Pinpoint the cell where the given text exists, returning its [x, y] midpoint coordinate. 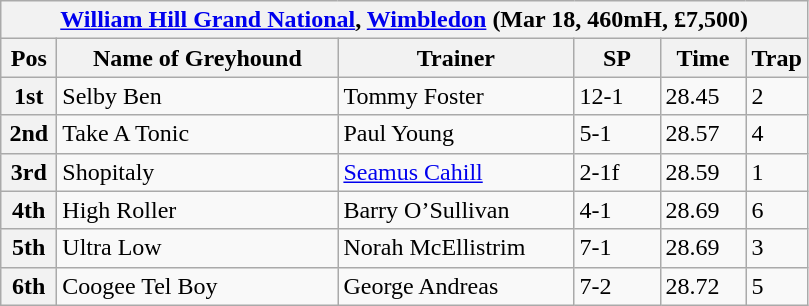
Take A Tonic [198, 134]
6th [29, 286]
Barry O’Sullivan [456, 210]
7-1 [617, 248]
28.59 [703, 172]
5 [776, 286]
28.57 [703, 134]
Ultra Low [198, 248]
28.72 [703, 286]
5th [29, 248]
2-1f [617, 172]
George Andreas [456, 286]
4th [29, 210]
3 [776, 248]
Time [703, 58]
SP [617, 58]
6 [776, 210]
3rd [29, 172]
Selby Ben [198, 96]
7-2 [617, 286]
Trainer [456, 58]
Coogee Tel Boy [198, 286]
1 [776, 172]
William Hill Grand National, Wimbledon (Mar 18, 460mH, £7,500) [404, 20]
Tommy Foster [456, 96]
2nd [29, 134]
Paul Young [456, 134]
4 [776, 134]
Norah McEllistrim [456, 248]
4-1 [617, 210]
2 [776, 96]
1st [29, 96]
Shopitaly [198, 172]
28.45 [703, 96]
Name of Greyhound [198, 58]
12-1 [617, 96]
5-1 [617, 134]
High Roller [198, 210]
Trap [776, 58]
Pos [29, 58]
Seamus Cahill [456, 172]
